Locate the cell with the specified text and output its [x, y] center coordinate. 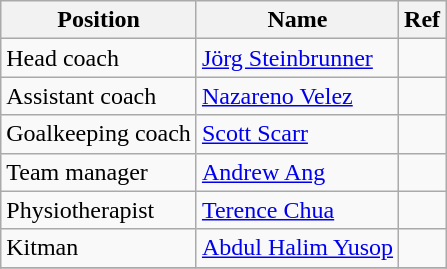
Nazareno Velez [297, 96]
Scott Scarr [297, 134]
Position [99, 20]
Kitman [99, 248]
Head coach [99, 58]
Physiotherapist [99, 210]
Name [297, 20]
Jörg Steinbrunner [297, 58]
Ref [422, 20]
Goalkeeping coach [99, 134]
Team manager [99, 172]
Abdul Halim Yusop [297, 248]
Andrew Ang [297, 172]
Assistant coach [99, 96]
Terence Chua [297, 210]
